Find where the given text appears and provide that cell's center as [x, y] coordinate. 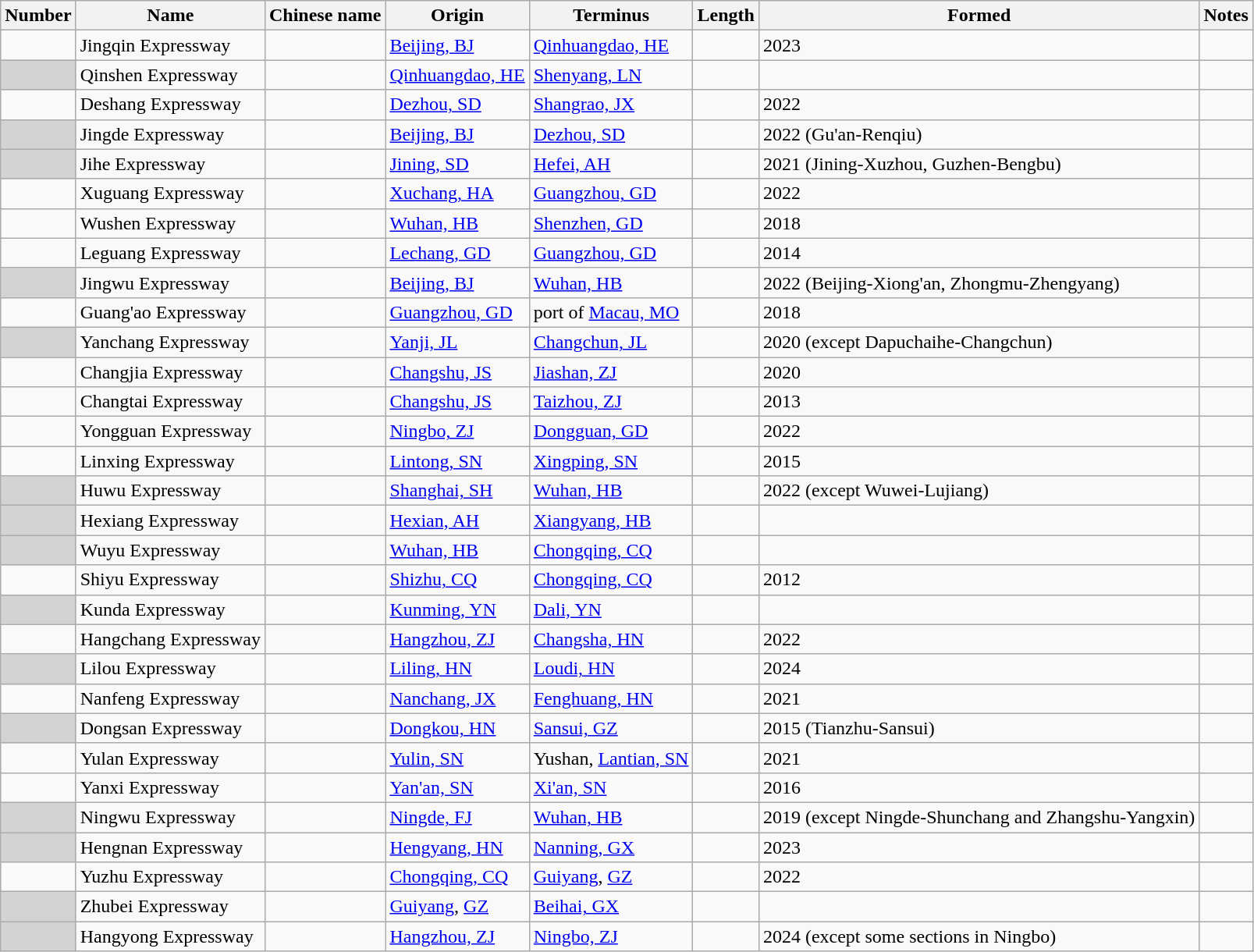
Hefei, AH [611, 164]
Changtai Expressway [170, 402]
Yuzhu Expressway [170, 877]
Ningwu Expressway [170, 817]
Yanji, JL [457, 342]
Fenghuang, HN [611, 698]
Formed [979, 16]
Shangrao, JX [611, 105]
Yulin, SN [457, 758]
2014 [979, 253]
Number [38, 16]
Hengnan Expressway [170, 847]
Length [726, 16]
Guang'ao Expressway [170, 312]
Changsha, HN [611, 639]
Jiashan, ZJ [611, 372]
Dongsan Expressway [170, 728]
2021 (Jining-Xuzhou, Guzhen-Bengbu) [979, 164]
Beihai, GX [611, 907]
Shizhu, CQ [457, 580]
Zhubei Expressway [170, 907]
2012 [979, 580]
Dongkou, HN [457, 728]
2022 (Beijing-Xiong'an, Zhongmu-Zhengyang) [979, 282]
Yanchang Expressway [170, 342]
2016 [979, 787]
Xingping, SN [611, 461]
Hangchang Expressway [170, 639]
Yongguan Expressway [170, 432]
Jining, SD [457, 164]
2024 (except some sections in Ningbo) [979, 936]
Deshang Expressway [170, 105]
2024 [979, 669]
Shiyu Expressway [170, 580]
Leguang Expressway [170, 253]
Shenyang, LN [611, 75]
Dongguan, GD [611, 432]
Nanning, GX [611, 847]
Dali, YN [611, 609]
Yulan Expressway [170, 758]
Shenzhen, GD [611, 223]
Name [170, 16]
Jingwu Expressway [170, 282]
Hexiang Expressway [170, 520]
Lilou Expressway [170, 669]
Kunda Expressway [170, 609]
Chinese name [325, 16]
Liling, HN [457, 669]
Ningde, FJ [457, 817]
Xuchang, HA [457, 194]
Wushen Expressway [170, 223]
Linxing Expressway [170, 461]
Yushan, Lantian, SN [611, 758]
Kunming, YN [457, 609]
Nanfeng Expressway [170, 698]
2019 (except Ningde-Shunchang and Zhangshu-Yangxin) [979, 817]
Shanghai, SH [457, 491]
Lechang, GD [457, 253]
2015 (Tianzhu-Sansui) [979, 728]
2015 [979, 461]
Sansui, GZ [611, 728]
Xuguang Expressway [170, 194]
Jingqin Expressway [170, 45]
Changchun, JL [611, 342]
Notes [1226, 16]
2022 (Gu'an-Renqiu) [979, 134]
2013 [979, 402]
Jihe Expressway [170, 164]
Hexian, AH [457, 520]
Origin [457, 16]
Changjia Expressway [170, 372]
Xi'an, SN [611, 787]
Qinshen Expressway [170, 75]
Lintong, SN [457, 461]
Nanchang, JX [457, 698]
2020 (except Dapuchaihe-Changchun) [979, 342]
Jingde Expressway [170, 134]
Taizhou, ZJ [611, 402]
2020 [979, 372]
Wuyu Expressway [170, 550]
Huwu Expressway [170, 491]
Yanxi Expressway [170, 787]
Loudi, HN [611, 669]
Yan'an, SN [457, 787]
2022 (except Wuwei-Lujiang) [979, 491]
port of Macau, MO [611, 312]
Xiangyang, HB [611, 520]
Hangyong Expressway [170, 936]
Terminus [611, 16]
Hengyang, HN [457, 847]
